Return the (X, Y) coordinate for the center point of the cell that contains the specified text.  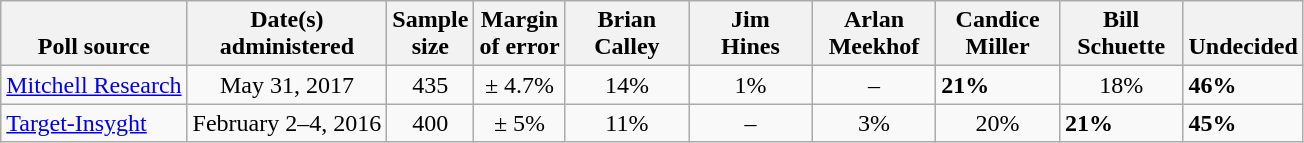
20% (998, 123)
ArlanMeekhof (874, 34)
18% (1121, 85)
JimHines (751, 34)
Mitchell Research (94, 85)
Target-Insyght (94, 123)
14% (627, 85)
Poll source (94, 34)
Undecided (1243, 34)
May 31, 2017 (287, 85)
February 2–4, 2016 (287, 123)
± 4.7% (520, 85)
BrianCalley (627, 34)
400 (430, 123)
Marginof error (520, 34)
435 (430, 85)
± 5% (520, 123)
Date(s)administered (287, 34)
CandiceMiller (998, 34)
1% (751, 85)
46% (1243, 85)
Samplesize (430, 34)
45% (1243, 123)
11% (627, 123)
BillSchuette (1121, 34)
3% (874, 123)
